Locate the cell with the specified text and output its [x, y] center coordinate. 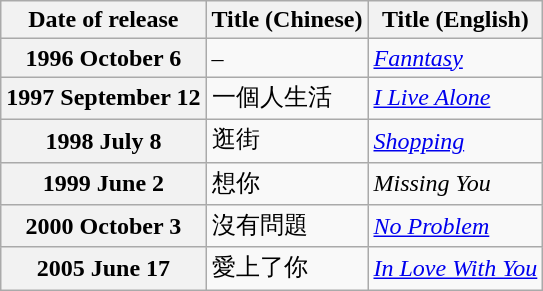
沒有問題 [287, 226]
2000 October 3 [104, 226]
Title (English) [456, 20]
逛街 [287, 140]
2005 June 17 [104, 268]
1998 July 8 [104, 140]
想你 [287, 184]
Date of release [104, 20]
一個人生活 [287, 98]
Fanntasy [456, 58]
1996 October 6 [104, 58]
1999 June 2 [104, 184]
I Live Alone [456, 98]
Shopping [456, 140]
Title (Chinese) [287, 20]
– [287, 58]
In Love With You [456, 268]
Missing You [456, 184]
1997 September 12 [104, 98]
愛上了你 [287, 268]
No Problem [456, 226]
